Detect which cell encompasses the target text, then output its [X, Y] center coordinate. 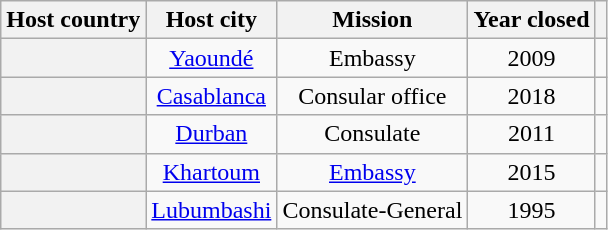
Mission [372, 20]
Host city [212, 20]
Khartoum [212, 172]
Host country [74, 20]
2009 [532, 58]
2018 [532, 96]
Consulate [372, 134]
Year closed [532, 20]
Consular office [372, 96]
Yaoundé [212, 58]
Lubumbashi [212, 210]
Casablanca [212, 96]
2011 [532, 134]
Durban [212, 134]
1995 [532, 210]
Consulate-General [372, 210]
2015 [532, 172]
